For the text-containing cell, return its midpoint in [X, Y] coordinate format. 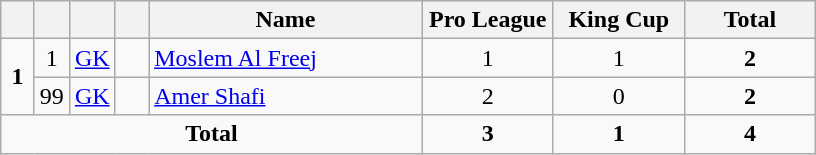
3 [488, 134]
Amer Shafi [286, 96]
Moslem Al Freej [286, 58]
Pro League [488, 20]
0 [618, 96]
King Cup [618, 20]
4 [750, 134]
Name [286, 20]
99 [52, 96]
